Provide the [x, y] coordinate of the cell's center where the given text is located.  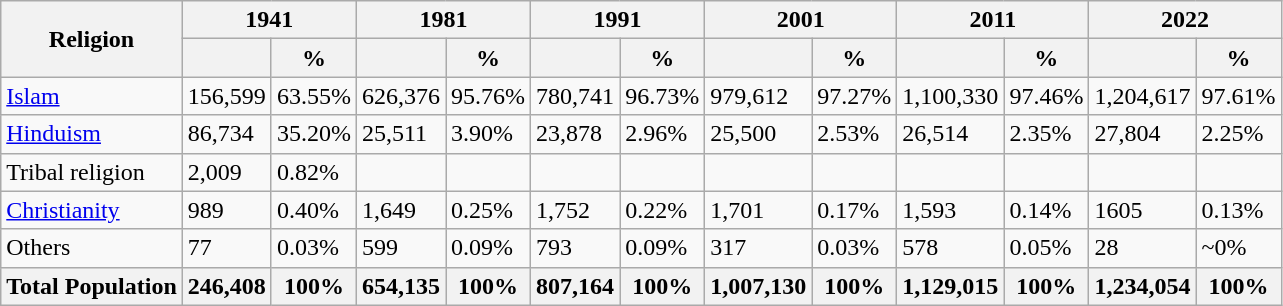
626,376 [400, 96]
1,007,130 [758, 286]
97.27% [854, 96]
2,009 [226, 172]
1,701 [758, 210]
654,135 [400, 286]
2011 [993, 20]
86,734 [226, 134]
Tribal religion [92, 172]
1605 [1142, 210]
1,234,054 [1142, 286]
25,500 [758, 134]
0.14% [1046, 210]
317 [758, 248]
Islam [92, 96]
25,511 [400, 134]
780,741 [576, 96]
0.82% [314, 172]
77 [226, 248]
2001 [801, 20]
26,514 [950, 134]
97.46% [1046, 96]
63.55% [314, 96]
~0% [1238, 248]
1991 [618, 20]
1,593 [950, 210]
1941 [269, 20]
0.40% [314, 210]
578 [950, 248]
1,649 [400, 210]
2.96% [662, 134]
246,408 [226, 286]
1,129,015 [950, 286]
1,752 [576, 210]
989 [226, 210]
1981 [443, 20]
95.76% [488, 96]
Total Population [92, 286]
28 [1142, 248]
Religion [92, 39]
0.05% [1046, 248]
1,100,330 [950, 96]
96.73% [662, 96]
Hinduism [92, 134]
97.61% [1238, 96]
23,878 [576, 134]
793 [576, 248]
2.53% [854, 134]
599 [400, 248]
27,804 [1142, 134]
2022 [1185, 20]
979,612 [758, 96]
2.35% [1046, 134]
156,599 [226, 96]
807,164 [576, 286]
0.13% [1238, 210]
0.25% [488, 210]
2.25% [1238, 134]
0.17% [854, 210]
1,204,617 [1142, 96]
0.22% [662, 210]
Others [92, 248]
3.90% [488, 134]
35.20% [314, 134]
Christianity [92, 210]
